Pinpoint the cell where the given text exists, returning its [X, Y] midpoint coordinate. 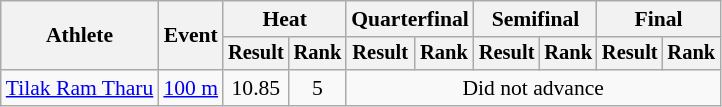
10.85 [256, 88]
Event [190, 36]
Quarterfinal [410, 19]
Heat [284, 19]
Final [658, 19]
Athlete [80, 36]
100 m [190, 88]
Semifinal [536, 19]
5 [318, 88]
Did not advance [533, 88]
Tilak Ram Tharu [80, 88]
